Identify which cell holds the provided text, then report its (X, Y) central coordinate. 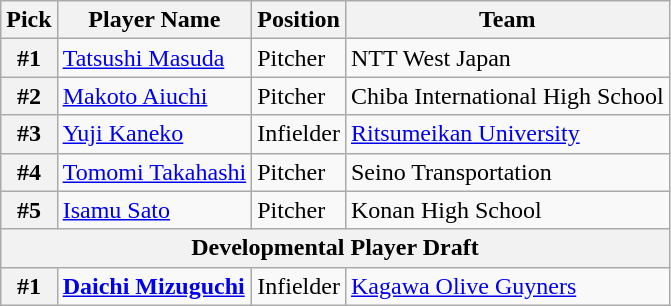
Team (507, 20)
Player Name (154, 20)
Kagawa Olive Guyners (507, 286)
Ritsumeikan University (507, 134)
#2 (29, 96)
Tomomi Takahashi (154, 172)
Konan High School (507, 210)
Daichi Mizuguchi (154, 286)
Chiba International High School (507, 96)
Position (299, 20)
Yuji Kaneko (154, 134)
Seino Transportation (507, 172)
Pick (29, 20)
#5 (29, 210)
#4 (29, 172)
Isamu Sato (154, 210)
NTT West Japan (507, 58)
Makoto Aiuchi (154, 96)
Developmental Player Draft (335, 248)
#3 (29, 134)
Tatsushi Masuda (154, 58)
